Identify which cell holds the provided text, then report its [X, Y] central coordinate. 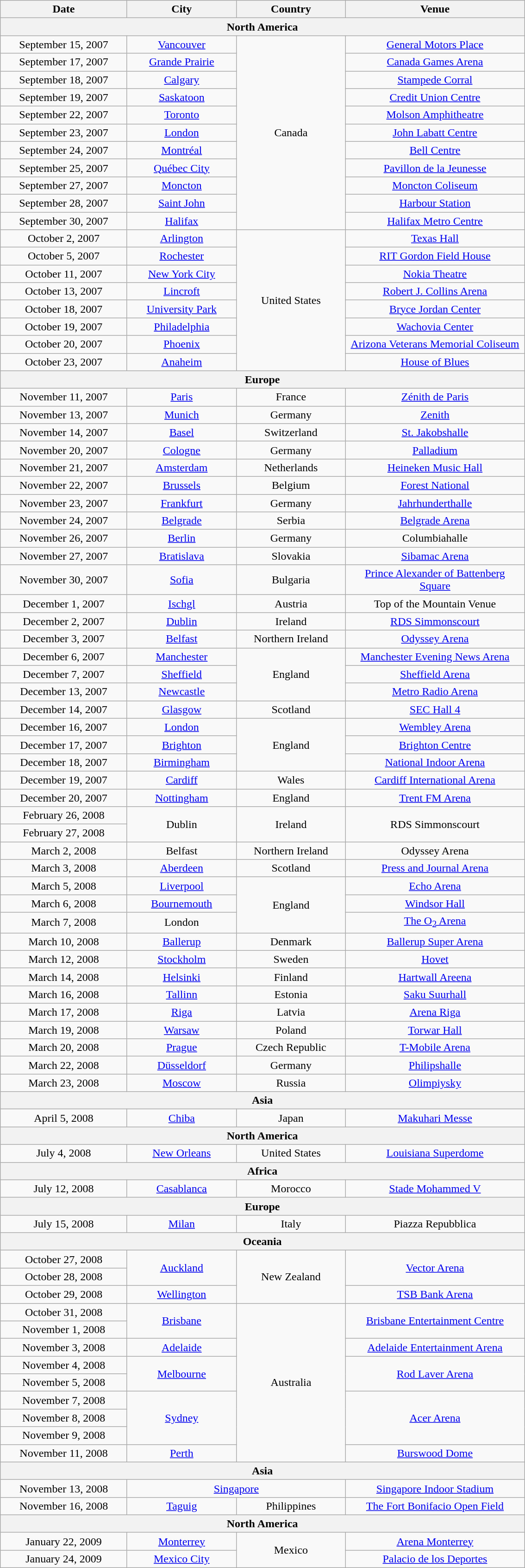
November 13, 2008 [64, 1488]
Adelaide [181, 1347]
Austria [291, 604]
Moscow [181, 1083]
November 23, 2007 [64, 503]
November 5, 2008 [64, 1383]
New Zealand [291, 1277]
Riga [181, 1012]
Venue [435, 9]
March 6, 2008 [64, 904]
Zenith [435, 415]
Montréal [181, 150]
March 10, 2008 [64, 942]
Oceania [262, 1241]
December 16, 2007 [64, 727]
Casablanca [181, 1189]
Latvia [291, 1012]
Harbour Station [435, 203]
Russia [291, 1083]
Nokia Theatre [435, 274]
September 19, 2007 [64, 97]
Credit Union Centre [435, 97]
October 5, 2007 [64, 256]
March 3, 2008 [64, 868]
November 26, 2007 [64, 538]
Wembley Arena [435, 727]
March 14, 2008 [64, 977]
Philipshalle [435, 1065]
Piazza Repubblica [435, 1224]
March 23, 2008 [64, 1083]
Italy [291, 1224]
September 28, 2007 [64, 203]
Echo Arena [435, 886]
Sibamac Arena [435, 556]
Australia [291, 1383]
Canada [291, 133]
Stade Mohammed V [435, 1189]
February 26, 2008 [64, 816]
House of Blues [435, 362]
October 23, 2007 [64, 362]
RIT Gordon Field House [435, 256]
November 11, 2007 [64, 397]
Halifax [181, 221]
Wachovia Center [435, 327]
Netherlands [291, 468]
Sweden [291, 959]
Belgium [291, 485]
Mexico City [181, 1559]
Press and Journal Arena [435, 868]
National Indoor Arena [435, 762]
Grande Prairie [181, 62]
Monterrey [181, 1541]
Munich [181, 415]
Calgary [181, 80]
Trent FM Arena [435, 797]
Ballerup Super Arena [435, 942]
SEC Hall 4 [435, 709]
Brisbane [181, 1321]
March 5, 2008 [64, 886]
November 11, 2008 [64, 1453]
Ballerup [181, 942]
Bryce Jordan Center [435, 309]
Moncton Coliseum [435, 185]
December 3, 2007 [64, 639]
Cardiff [181, 780]
January 24, 2009 [64, 1559]
University Park [181, 309]
September 24, 2007 [64, 150]
April 5, 2008 [64, 1118]
November 24, 2007 [64, 521]
Philadelphia [181, 327]
Moncton [181, 185]
Singapore [236, 1488]
Morocco [291, 1189]
September 17, 2007 [64, 62]
Windsor Hall [435, 904]
Paris [181, 397]
Arena Riga [435, 1012]
Perth [181, 1453]
Milan [181, 1224]
Pavillon de la Jeunesse [435, 168]
December 2, 2007 [64, 621]
Acer Arena [435, 1418]
Aberdeen [181, 868]
Torwar Hall [435, 1030]
Finland [291, 977]
November 16, 2008 [64, 1506]
February 27, 2008 [64, 833]
Columbiahalle [435, 538]
Helsinki [181, 977]
Glasgow [181, 709]
November 14, 2007 [64, 432]
Taguig [181, 1506]
September 15, 2007 [64, 44]
October 18, 2007 [64, 309]
France [291, 397]
Japan [291, 1118]
September 18, 2007 [64, 80]
Palacio de los Deportes [435, 1559]
December 1, 2007 [64, 604]
November 9, 2008 [64, 1435]
July 15, 2008 [64, 1224]
July 4, 2008 [64, 1153]
March 20, 2008 [64, 1048]
December 18, 2007 [64, 762]
Düsseldorf [181, 1065]
November 4, 2008 [64, 1365]
Toronto [181, 115]
October 13, 2007 [64, 291]
Auckland [181, 1268]
Hovet [435, 959]
New Orleans [181, 1153]
Serbia [291, 521]
Anaheim [181, 362]
November 27, 2007 [64, 556]
December 13, 2007 [64, 692]
March 16, 2008 [64, 994]
Manchester Evening News Arena [435, 657]
Cologne [181, 450]
Tallinn [181, 994]
Jahrhunderthalle [435, 503]
Burswood Dome [435, 1453]
Forest National [435, 485]
October 31, 2008 [64, 1312]
December 7, 2007 [64, 674]
T-Mobile Arena [435, 1048]
December 19, 2007 [64, 780]
Saint John [181, 203]
Bulgaria [291, 580]
TSB Bank Arena [435, 1295]
Ischgl [181, 604]
Saku Suurhall [435, 994]
March 2, 2008 [64, 851]
Cardiff International Arena [435, 780]
Sheffield [181, 674]
Date [64, 9]
December 17, 2007 [64, 745]
October 28, 2008 [64, 1277]
Estonia [291, 994]
Wales [291, 780]
Zénith de Paris [435, 397]
Africa [262, 1171]
Singapore Indoor Stadium [435, 1488]
Mexico [291, 1550]
January 22, 2009 [64, 1541]
Brussels [181, 485]
Basel [181, 432]
Hartwall Areena [435, 977]
Country [291, 9]
Québec City [181, 168]
Lincroft [181, 291]
Chiba [181, 1118]
Birmingham [181, 762]
November 21, 2007 [64, 468]
Sydney [181, 1418]
October 2, 2007 [64, 239]
September 22, 2007 [64, 115]
John Labatt Centre [435, 133]
September 23, 2007 [64, 133]
Berlin [181, 538]
Rochester [181, 256]
The Fort Bonifacio Open Field [435, 1506]
Canada Games Arena [435, 62]
General Motors Place [435, 44]
December 14, 2007 [64, 709]
November 1, 2008 [64, 1330]
March 17, 2008 [64, 1012]
Manchester [181, 657]
October 27, 2008 [64, 1259]
September 27, 2007 [64, 185]
Newcastle [181, 692]
November 22, 2007 [64, 485]
September 25, 2007 [64, 168]
Arizona Veterans Memorial Coliseum [435, 344]
December 6, 2007 [64, 657]
Brisbane Entertainment Centre [435, 1321]
Palladium [435, 450]
November 30, 2007 [64, 580]
October 29, 2008 [64, 1295]
March 7, 2008 [64, 923]
September 30, 2007 [64, 221]
Amsterdam [181, 468]
November 20, 2007 [64, 450]
Belgrade Arena [435, 521]
Phoenix [181, 344]
Sofia [181, 580]
Vector Arena [435, 1268]
Molson Amphitheatre [435, 115]
Bratislava [181, 556]
Stockholm [181, 959]
Switzerland [291, 432]
Brighton [181, 745]
Halifax Metro Centre [435, 221]
November 7, 2008 [64, 1400]
St. Jakobshalle [435, 432]
New York City [181, 274]
Denmark [291, 942]
City [181, 9]
March 12, 2008 [64, 959]
Bell Centre [435, 150]
Olimpiysky [435, 1083]
March 19, 2008 [64, 1030]
November 13, 2007 [64, 415]
Vancouver [181, 44]
Belgrade [181, 521]
Liverpool [181, 886]
March 22, 2008 [64, 1065]
Brighton Centre [435, 745]
Slovakia [291, 556]
Nottingham [181, 797]
December 20, 2007 [64, 797]
Rod Laver Arena [435, 1374]
November 3, 2008 [64, 1347]
October 19, 2007 [64, 327]
Bournemouth [181, 904]
Prague [181, 1048]
July 12, 2008 [64, 1189]
Louisiana Superdome [435, 1153]
Makuhari Messe [435, 1118]
Arena Monterrey [435, 1541]
Saskatoon [181, 97]
Melbourne [181, 1374]
Warsaw [181, 1030]
October 20, 2007 [64, 344]
Top of the Mountain Venue [435, 604]
Arlington [181, 239]
Heineken Music Hall [435, 468]
Wellington [181, 1295]
Poland [291, 1030]
October 11, 2007 [64, 274]
Metro Radio Arena [435, 692]
Czech Republic [291, 1048]
Robert J. Collins Arena [435, 291]
Texas Hall [435, 239]
Sheffield Arena [435, 674]
Stampede Corral [435, 80]
Prince Alexander of Battenberg Square [435, 580]
Adelaide Entertainment Arena [435, 1347]
November 8, 2008 [64, 1418]
The O2 Arena [435, 923]
Frankfurt [181, 503]
Philippines [291, 1506]
